Pinpoint the cell where the given text exists, returning its [x, y] midpoint coordinate. 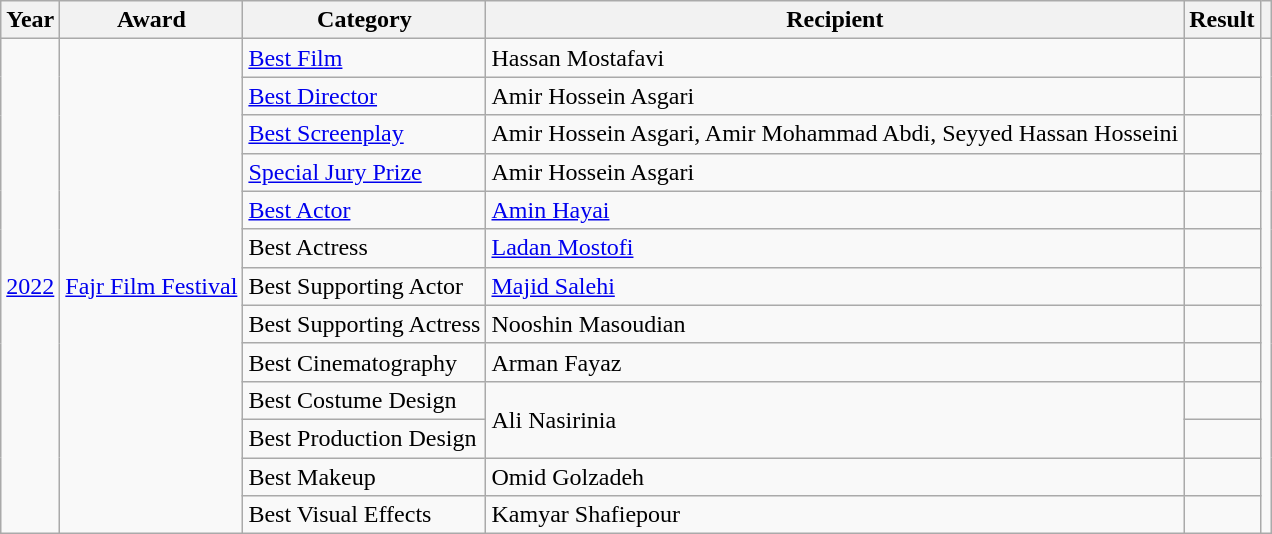
Best Cinematography [364, 362]
Best Makeup [364, 477]
Best Supporting Actor [364, 286]
Nooshin Masoudian [835, 324]
Best Actor [364, 210]
Omid Golzadeh [835, 477]
Recipient [835, 20]
Majid Salehi [835, 286]
Ali Nasirinia [835, 419]
Award [152, 20]
2022 [30, 286]
Fajr Film Festival [152, 286]
Amir Hossein Asgari, Amir Mohammad Abdi, Seyyed Hassan Hosseini [835, 134]
Best Film [364, 58]
Best Supporting Actress [364, 324]
Best Visual Effects [364, 515]
Special Jury Prize [364, 172]
Best Production Design [364, 438]
Hassan Mostafavi [835, 58]
Best Screenplay [364, 134]
Amin Hayai [835, 210]
Result [1222, 20]
Best Director [364, 96]
Kamyar Shafiepour [835, 515]
Ladan Mostofi [835, 248]
Category [364, 20]
Year [30, 20]
Best Actress [364, 248]
Best Costume Design [364, 400]
Arman Fayaz [835, 362]
